Find where the given text appears and provide that cell's center as (X, Y) coordinate. 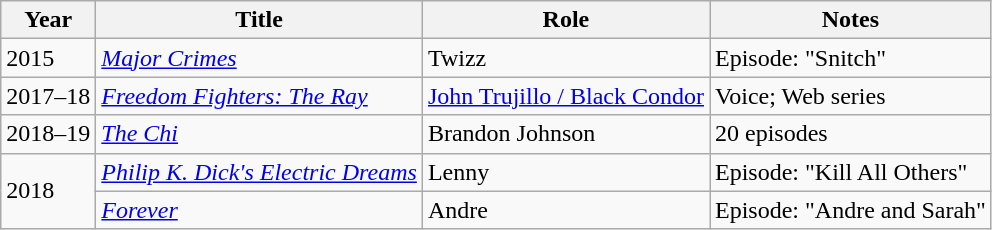
Notes (851, 20)
Episode: "Andre and Sarah" (851, 210)
Forever (260, 210)
Role (566, 20)
Freedom Fighters: The Ray (260, 96)
2018 (48, 191)
Episode: "Snitch" (851, 58)
John Trujillo / Black Condor (566, 96)
2015 (48, 58)
2017–18 (48, 96)
2018–19 (48, 134)
Lenny (566, 172)
Brandon Johnson (566, 134)
20 episodes (851, 134)
Twizz (566, 58)
Title (260, 20)
Philip K. Dick's Electric Dreams (260, 172)
Andre (566, 210)
The Chi (260, 134)
Episode: "Kill All Others" (851, 172)
Major Crimes (260, 58)
Voice; Web series (851, 96)
Year (48, 20)
